Extract the [X, Y] coordinate from the center of the cell holding the provided text.  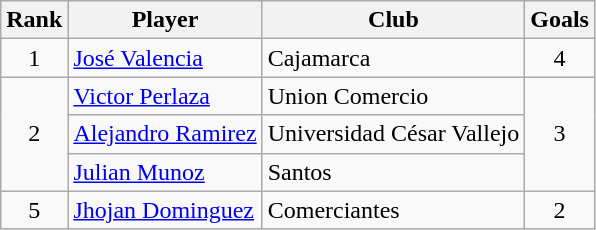
3 [560, 134]
Comerciantes [394, 210]
Union Comercio [394, 96]
1 [34, 58]
Universidad César Vallejo [394, 134]
4 [560, 58]
José Valencia [165, 58]
Cajamarca [394, 58]
Julian Munoz [165, 172]
5 [34, 210]
Santos [394, 172]
Victor Perlaza [165, 96]
Player [165, 20]
Jhojan Dominguez [165, 210]
Goals [560, 20]
Club [394, 20]
Rank [34, 20]
Alejandro Ramirez [165, 134]
